Locate the cell with the specified text and output its [x, y] center coordinate. 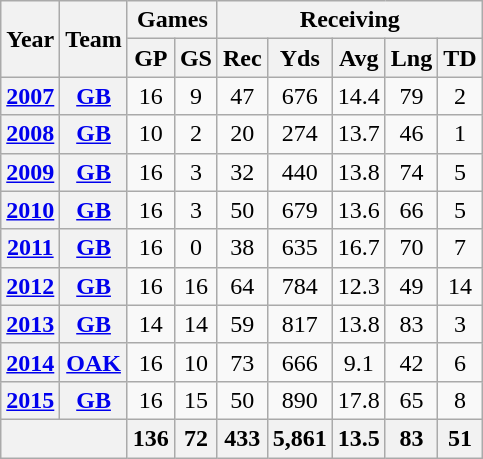
13.7 [358, 134]
64 [242, 286]
49 [411, 286]
72 [196, 438]
38 [242, 248]
66 [411, 210]
Avg [358, 58]
784 [300, 286]
73 [242, 362]
51 [460, 438]
2013 [30, 324]
2014 [30, 362]
666 [300, 362]
6 [460, 362]
Yds [300, 58]
635 [300, 248]
TD [460, 58]
47 [242, 96]
46 [411, 134]
440 [300, 172]
9 [196, 96]
OAK [94, 362]
0 [196, 248]
9.1 [358, 362]
676 [300, 96]
70 [411, 248]
74 [411, 172]
42 [411, 362]
2015 [30, 400]
13.5 [358, 438]
2008 [30, 134]
5,861 [300, 438]
8 [460, 400]
890 [300, 400]
2011 [30, 248]
GS [196, 58]
Team [94, 39]
2012 [30, 286]
Lng [411, 58]
GP [150, 58]
2010 [30, 210]
16.7 [358, 248]
2007 [30, 96]
433 [242, 438]
136 [150, 438]
15 [196, 400]
1 [460, 134]
Games [172, 20]
59 [242, 324]
17.8 [358, 400]
13.6 [358, 210]
Receiving [350, 20]
Year [30, 39]
79 [411, 96]
817 [300, 324]
12.3 [358, 286]
14.4 [358, 96]
7 [460, 248]
32 [242, 172]
20 [242, 134]
2009 [30, 172]
65 [411, 400]
679 [300, 210]
Rec [242, 58]
274 [300, 134]
